Determine the [X, Y] coordinate at the center of the cell enclosing the given text.  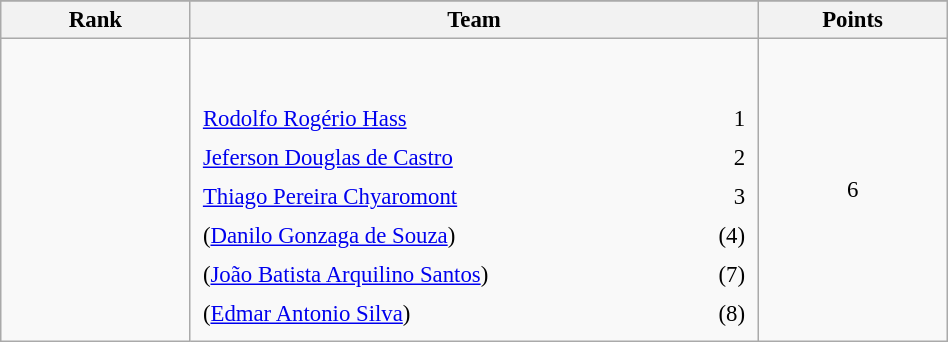
6 [852, 190]
2 [720, 158]
Points [852, 20]
Rank [96, 20]
(João Batista Arquilino Santos) [442, 275]
3 [720, 197]
(Edmar Antonio Silva) [442, 314]
(Danilo Gonzaga de Souza) [442, 236]
Jeferson Douglas de Castro [442, 158]
(8) [720, 314]
Rodolfo Rogério Hass [442, 119]
Thiago Pereira Chyaromont [442, 197]
Team [474, 20]
(4) [720, 236]
1 [720, 119]
(7) [720, 275]
